Locate the cell with the specified text and output its (x, y) center coordinate. 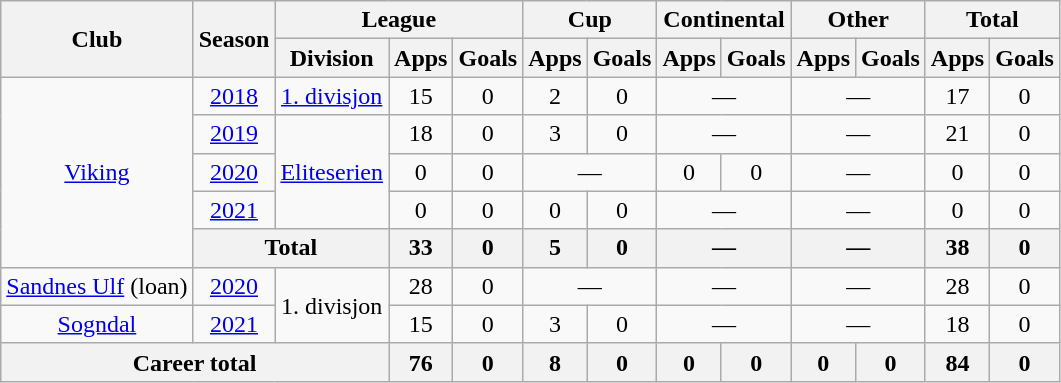
33 (421, 248)
Continental (724, 20)
Other (858, 20)
League (399, 20)
8 (555, 362)
38 (957, 248)
2 (555, 96)
5 (555, 248)
Season (234, 39)
2018 (234, 96)
84 (957, 362)
Viking (97, 172)
Sandnes Ulf (loan) (97, 286)
76 (421, 362)
17 (957, 96)
2019 (234, 134)
Cup (590, 20)
21 (957, 134)
Eliteserien (332, 172)
Club (97, 39)
Division (332, 58)
Career total (195, 362)
Sogndal (97, 324)
